Output the (x, y) coordinate of the center of the cell containing the given text.  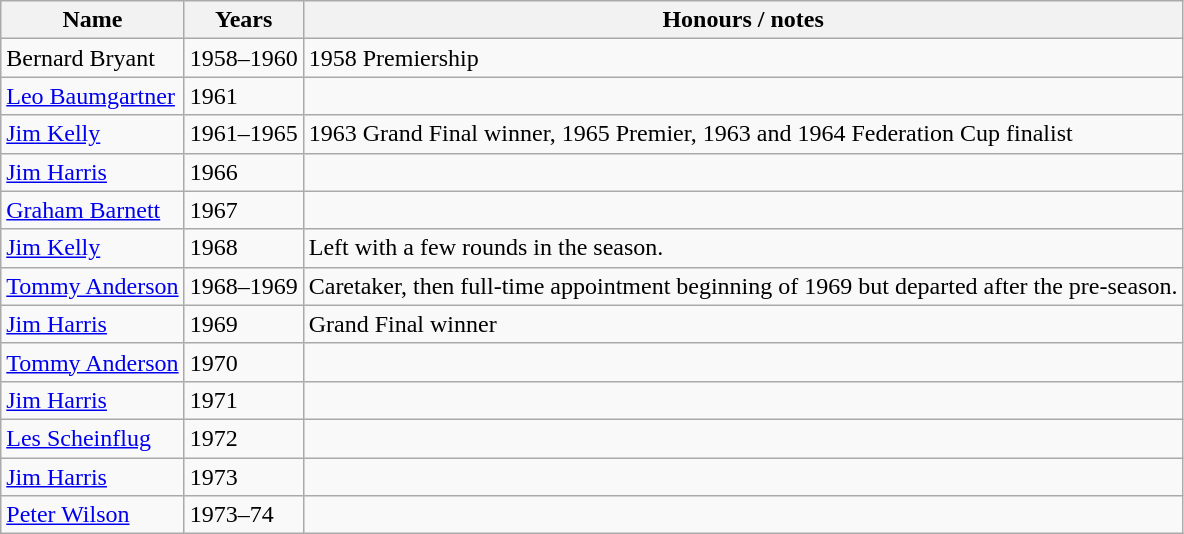
Peter Wilson (92, 515)
1969 (244, 324)
1973–74 (244, 515)
1958 Premiership (743, 58)
1968–1969 (244, 286)
Left with a few rounds in the season. (743, 248)
1961–1965 (244, 134)
1972 (244, 438)
1967 (244, 210)
Bernard Bryant (92, 58)
Les Scheinflug (92, 438)
Caretaker, then full-time appointment beginning of 1969 but departed after the pre-season. (743, 286)
1970 (244, 362)
1963 Grand Final winner, 1965 Premier, 1963 and 1964 Federation Cup finalist (743, 134)
1966 (244, 172)
1971 (244, 400)
Honours / notes (743, 20)
Grand Final winner (743, 324)
1958–1960 (244, 58)
1961 (244, 96)
Graham Barnett (92, 210)
1968 (244, 248)
Years (244, 20)
Name (92, 20)
1973 (244, 477)
Leo Baumgartner (92, 96)
